Find where the given text appears and provide that cell's center as (X, Y) coordinate. 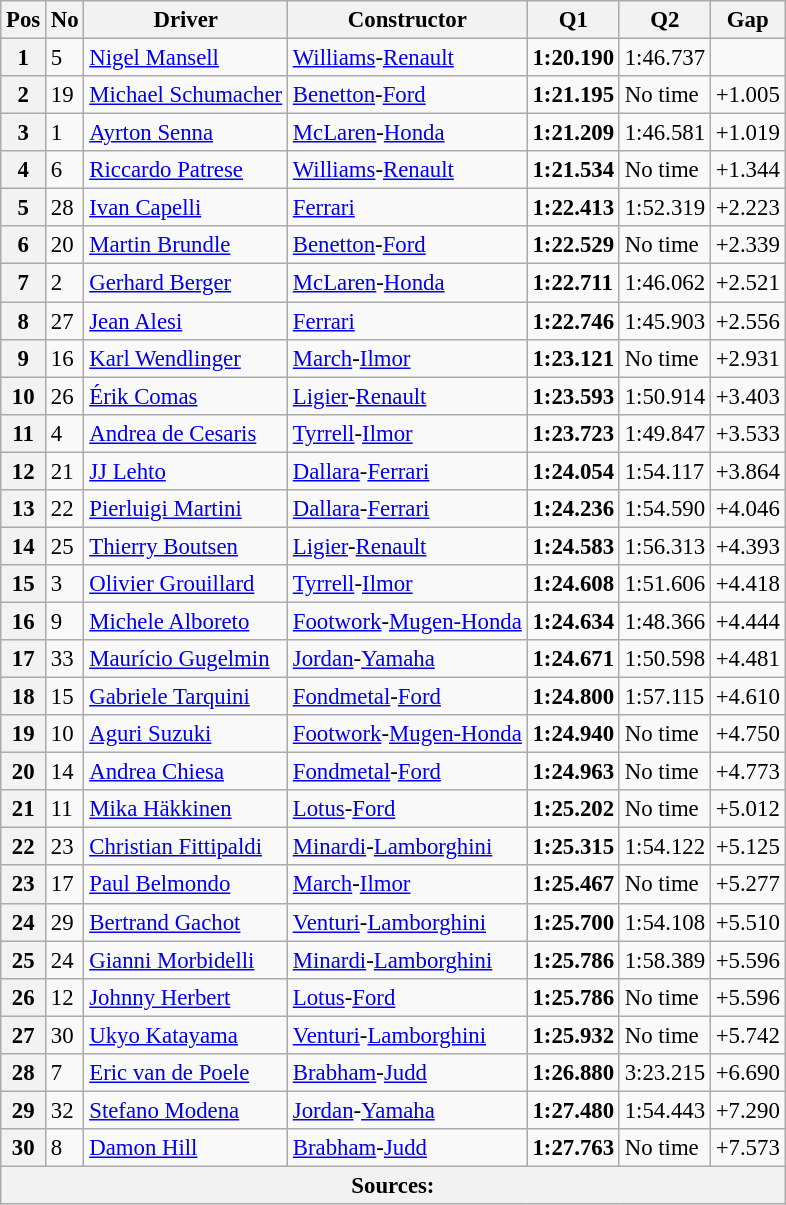
1:24.963 (573, 772)
+5.742 (748, 1035)
1:24.671 (573, 659)
1:50.914 (664, 396)
+2.931 (748, 358)
Martin Brundle (186, 245)
1:23.121 (573, 358)
1:54.117 (664, 471)
1:54.108 (664, 922)
Nigel Mansell (186, 58)
Pierluigi Martini (186, 509)
Jean Alesi (186, 321)
1:51.606 (664, 584)
Gap (748, 20)
Paul Belmondo (186, 885)
+4.444 (748, 621)
1:54.443 (664, 1110)
1:25.932 (573, 1035)
1:22.413 (573, 208)
1:46.581 (664, 133)
1:25.202 (573, 809)
1:27.763 (573, 1148)
Driver (186, 20)
Olivier Grouillard (186, 584)
32 (65, 1110)
1:45.903 (664, 321)
+1.344 (748, 170)
Eric van de Poele (186, 1073)
+4.610 (748, 697)
1:46.737 (664, 58)
Sources: (393, 1185)
Pos (24, 20)
+4.773 (748, 772)
Érik Comas (186, 396)
1:21.195 (573, 95)
Stefano Modena (186, 1110)
+7.573 (748, 1148)
+5.125 (748, 847)
1:50.598 (664, 659)
Gianni Morbidelli (186, 960)
+4.750 (748, 734)
+5.012 (748, 809)
1:48.366 (664, 621)
1:25.315 (573, 847)
+1.019 (748, 133)
18 (24, 697)
+3.533 (748, 433)
1:58.389 (664, 960)
1:21.209 (573, 133)
Andrea de Cesaris (186, 433)
+4.418 (748, 584)
1:49.847 (664, 433)
Maurício Gugelmin (186, 659)
1:24.800 (573, 697)
Andrea Chiesa (186, 772)
+4.393 (748, 546)
1:25.467 (573, 885)
+2.556 (748, 321)
1:22.746 (573, 321)
+2.521 (748, 283)
Christian Fittipaldi (186, 847)
1:20.190 (573, 58)
1:56.313 (664, 546)
3:23.215 (664, 1073)
1:27.480 (573, 1110)
Constructor (407, 20)
Q1 (573, 20)
1:54.122 (664, 847)
+4.046 (748, 509)
Johnny Herbert (186, 997)
1:52.319 (664, 208)
1:25.700 (573, 922)
+4.481 (748, 659)
Damon Hill (186, 1148)
1:24.608 (573, 584)
1:54.590 (664, 509)
1:24.236 (573, 509)
Michele Alboreto (186, 621)
+5.510 (748, 922)
1:23.723 (573, 433)
No (65, 20)
1:46.062 (664, 283)
Ukyo Katayama (186, 1035)
1:23.593 (573, 396)
Riccardo Patrese (186, 170)
Thierry Boutsen (186, 546)
13 (24, 509)
+1.005 (748, 95)
1:24.583 (573, 546)
+3.864 (748, 471)
1:57.115 (664, 697)
1:21.534 (573, 170)
33 (65, 659)
+7.290 (748, 1110)
Ivan Capelli (186, 208)
1:22.529 (573, 245)
Gabriele Tarquini (186, 697)
Bertrand Gachot (186, 922)
Gerhard Berger (186, 283)
JJ Lehto (186, 471)
Michael Schumacher (186, 95)
+6.690 (748, 1073)
+2.339 (748, 245)
1:24.054 (573, 471)
+5.277 (748, 885)
Mika Häkkinen (186, 809)
1:24.634 (573, 621)
1:26.880 (573, 1073)
Aguri Suzuki (186, 734)
Ayrton Senna (186, 133)
Q2 (664, 20)
1:24.940 (573, 734)
+3.403 (748, 396)
Karl Wendlinger (186, 358)
+2.223 (748, 208)
1:22.711 (573, 283)
